From the cell containing the given text, extract its center point as (X, Y) coordinate. 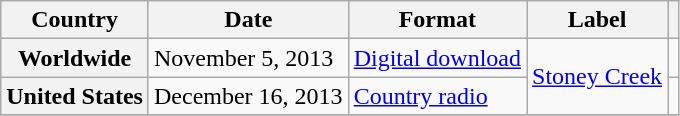
Stoney Creek (598, 77)
Label (598, 20)
Digital download (437, 58)
Worldwide (75, 58)
Country radio (437, 96)
Country (75, 20)
December 16, 2013 (248, 96)
November 5, 2013 (248, 58)
Date (248, 20)
Format (437, 20)
United States (75, 96)
